Detect which cell encompasses the target text, then output its [X, Y] center coordinate. 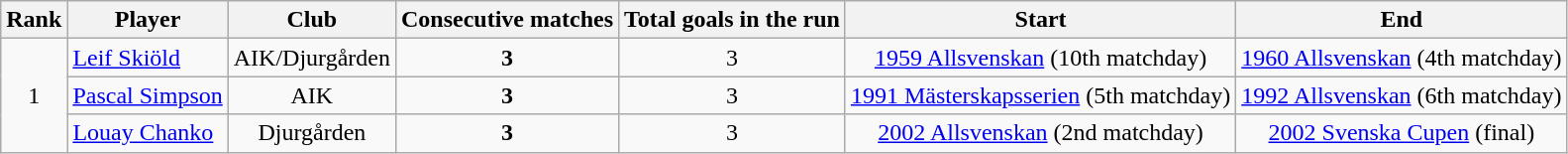
Rank [34, 20]
Total goals in the run [733, 20]
1991 Mästerskapsserien (5th matchday) [1040, 95]
Club [311, 20]
Djurgården [311, 133]
Start [1040, 20]
1992 Allsvenskan (6th matchday) [1402, 95]
AIK/Djurgården [311, 58]
Louay Chanko [148, 133]
1960 Allsvenskan (4th matchday) [1402, 58]
AIK [311, 95]
2002 Svenska Cupen (final) [1402, 133]
End [1402, 20]
2002 Allsvenskan (2nd matchday) [1040, 133]
Pascal Simpson [148, 95]
1 [34, 95]
1959 Allsvenskan (10th matchday) [1040, 58]
Player [148, 20]
Leif Skiöld [148, 58]
Consecutive matches [507, 20]
